From the cell containing the given text, extract its center point as [x, y] coordinate. 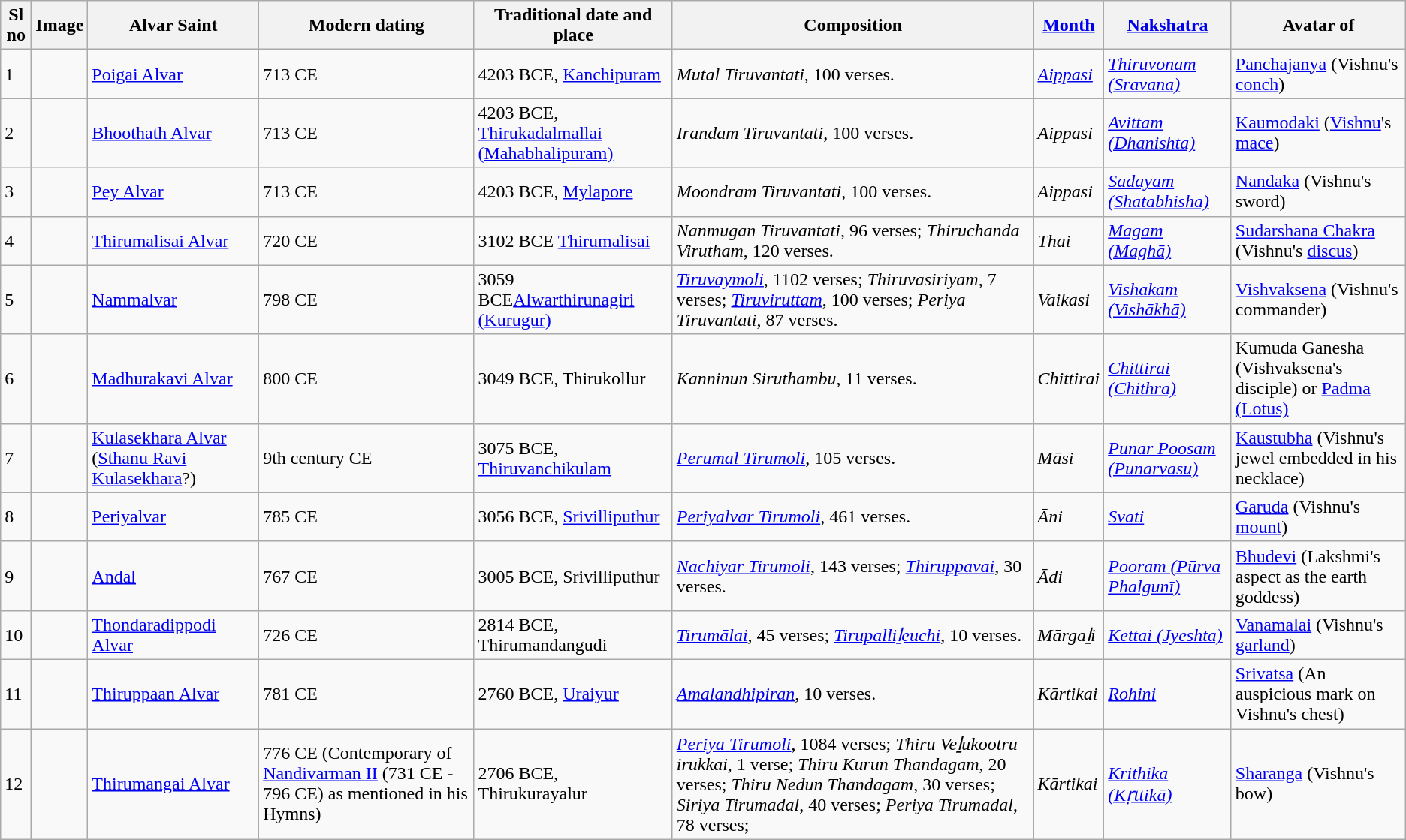
Āni [1069, 516]
Krithika (Kṛttikā) [1168, 784]
Moondram Tiruvantati, 100 verses. [853, 192]
1 [17, 74]
9 [17, 576]
Mutal Tiruvantati, 100 verses. [853, 74]
Nachiyar Tirumoli, 143 verses; Thiruppavai, 30 verses. [853, 576]
Alvar Saint [173, 26]
Kumuda Ganesha (Vishvaksena's disciple) or Padma (Lotus) [1318, 378]
Bhoothath Alvar [173, 133]
4203 BCE, Mylapore [573, 192]
3005 BCE, Srivilliputhur [573, 576]
2760 BCE, Uraiyur [573, 694]
Kettai (Jyeshta) [1168, 635]
800 CE [367, 378]
Traditional date and place [573, 26]
4203 BCE, Kanchipuram [573, 74]
Pooram (Pūrva Phalgunī) [1168, 576]
Andal [173, 576]
Perumal Tirumoli, 105 verses. [853, 458]
Thondaradippodi Alvar [173, 635]
767 CE [367, 576]
Kulasekhara Alvar (Sthanu Ravi Kulasekhara?) [173, 458]
7 [17, 458]
Vaikasi [1069, 300]
5 [17, 300]
Poigai Alvar [173, 74]
Chittirai [1069, 378]
4 [17, 240]
2814 BCE, Thirumandangudi [573, 635]
Thiruvonam (Sravana) [1168, 74]
Sharanga (Vishnu's bow) [1318, 784]
3059 BCEAlwarthirunagiri (Kurugur) [573, 300]
Avatar of [1318, 26]
3075 BCE, Thiruvanchikulam [573, 458]
Garuda (Vishnu's mount) [1318, 516]
Periyalvar [173, 516]
776 CE (Contemporary of Nandivarman II (731 CE - 796 CE) as mentioned in his Hymns) [367, 784]
Nanmugan Tiruvantati, 96 verses; Thiruchanda Virutham, 120 verses. [853, 240]
Chittirai (Chithra) [1168, 378]
Thai [1069, 240]
Māsi [1069, 458]
Kaumodaki (Vishnu's mace) [1318, 133]
Tirumālai, 45 verses; Tirupalliḻeuchi, 10 verses. [853, 635]
Vishakam (Vishākhā) [1168, 300]
10 [17, 635]
8 [17, 516]
Mārgaḻi [1069, 635]
726 CE [367, 635]
Avittam (Dhanishta) [1168, 133]
Kaustubha (Vishnu's jewel embedded in his necklace) [1318, 458]
3 [17, 192]
720 CE [367, 240]
Composition [853, 26]
4203 BCE, Thirukadalmallai (Mahabhalipuram) [573, 133]
3102 BCE Thirumalisai [573, 240]
Sudarshana Chakra (Vishnu's discus) [1318, 240]
Madhurakavi Alvar [173, 378]
Thiruppaan Alvar [173, 694]
Modern dating [367, 26]
Panchajanya (Vishnu's conch) [1318, 74]
12 [17, 784]
Svati [1168, 516]
781 CE [367, 694]
11 [17, 694]
Nandaka (Vishnu's sword) [1318, 192]
798 CE [367, 300]
Srivatsa (An auspicious mark on Vishnu's chest) [1318, 694]
Sadayam (Shatabhisha) [1168, 192]
Thirumangai Alvar [173, 784]
Nakshatra [1168, 26]
Amalandhipiran, 10 verses. [853, 694]
Image [60, 26]
Kanninun Siruthambu, 11 verses. [853, 378]
3049 BCE, Thirukollur [573, 378]
3056 BCE, Srivilliputhur [573, 516]
Thirumalisai Alvar [173, 240]
Sl no [17, 26]
Punar Poosam (Punarvasu) [1168, 458]
Periyalvar Tirumoli, 461 verses. [853, 516]
Magam (Maghā) [1168, 240]
2 [17, 133]
Bhudevi (Lakshmi's aspect as the earth goddess) [1318, 576]
6 [17, 378]
785 CE [367, 516]
Ādi [1069, 576]
Pey Alvar [173, 192]
Irandam Tiruvantati, 100 verses. [853, 133]
2706 BCE, Thirukurayalur [573, 784]
Month [1069, 26]
Tiruvaymoli, 1102 verses; Thiruvasiriyam, 7 verses; Tiruviruttam, 100 verses; Periya Tiruvantati, 87 verses. [853, 300]
Vanamalai (Vishnu's garland) [1318, 635]
Rohini [1168, 694]
Vishvaksena (Vishnu's commander) [1318, 300]
Nammalvar [173, 300]
9th century CE [367, 458]
